Scan for the cell matching the given text and deliver its (X, Y) coordinate at center. 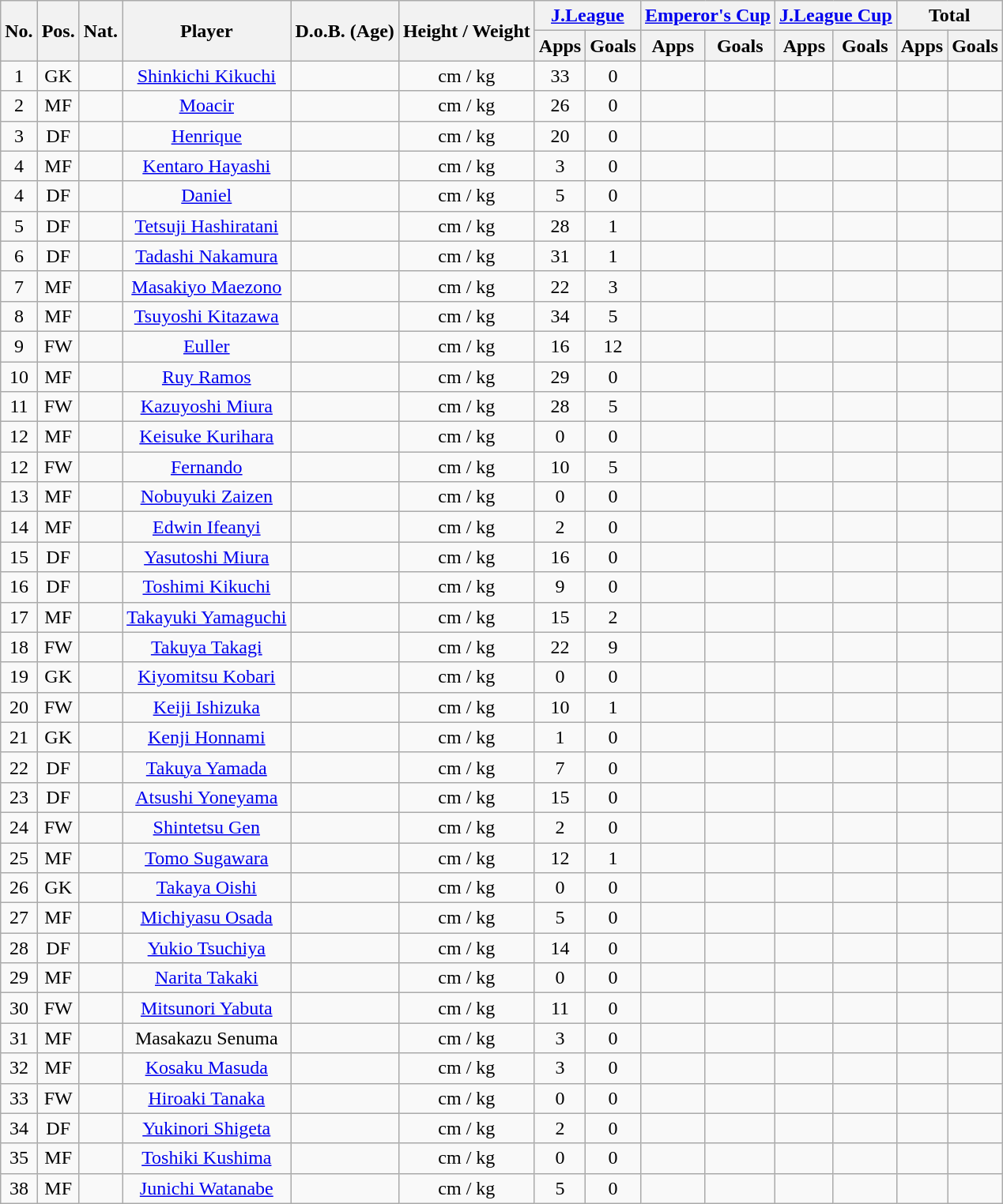
Keiji Ishizuka (207, 707)
No. (19, 31)
27 (19, 918)
J.League Cup (835, 16)
Kiyomitsu Kobari (207, 677)
Shinkichi Kikuchi (207, 76)
19 (19, 677)
Yasutoshi Miura (207, 557)
Masakazu Senuma (207, 1038)
Michiyasu Osada (207, 918)
Keisuke Kurihara (207, 437)
25 (19, 857)
24 (19, 827)
Player (207, 31)
Narita Takaki (207, 978)
J.League (587, 16)
Euller (207, 346)
Height / Weight (466, 31)
Daniel (207, 196)
Takuya Yamada (207, 767)
23 (19, 797)
Total (949, 16)
Henrique (207, 136)
Moacir (207, 106)
Junichi Watanabe (207, 1188)
38 (19, 1188)
Mitsunori Yabuta (207, 1008)
Toshiki Kushima (207, 1158)
Toshimi Kikuchi (207, 587)
Takaya Oishi (207, 888)
8 (19, 316)
Nobuyuki Zaizen (207, 497)
Kosaku Masuda (207, 1068)
32 (19, 1068)
6 (19, 256)
Masakiyo Maezono (207, 286)
Yukio Tsuchiya (207, 948)
30 (19, 1008)
Kenji Honnami (207, 737)
Tadashi Nakamura (207, 256)
Ruy Ramos (207, 377)
Atsushi Yoneyama (207, 797)
Takuya Takagi (207, 647)
Edwin Ifeanyi (207, 527)
Takayuki Yamaguchi (207, 617)
18 (19, 647)
13 (19, 497)
Fernando (207, 467)
17 (19, 617)
Hiroaki Tanaka (207, 1098)
Kentaro Hayashi (207, 166)
35 (19, 1158)
Tsuyoshi Kitazawa (207, 316)
Emperor's Cup (707, 16)
Tomo Sugawara (207, 857)
D.o.B. (Age) (345, 31)
Tetsuji Hashiratani (207, 226)
Yukinori Shigeta (207, 1128)
Pos. (58, 31)
21 (19, 737)
Nat. (100, 31)
Shintetsu Gen (207, 827)
Kazuyoshi Miura (207, 407)
